Output the (X, Y) coordinate of the center of the cell containing the given text.  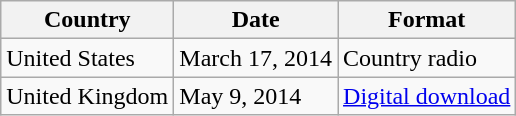
Format (427, 20)
Country (88, 20)
United States (88, 58)
May 9, 2014 (256, 96)
United Kingdom (88, 96)
March 17, 2014 (256, 58)
Country radio (427, 58)
Digital download (427, 96)
Date (256, 20)
